Detect which cell encompasses the target text, then output its [x, y] center coordinate. 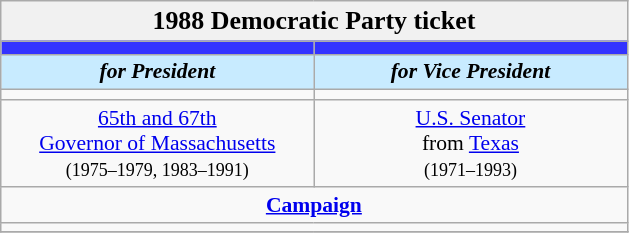
Campaign [314, 205]
65th and 67thGovernor of Massachusetts(1975–1979, 1983–1991) [158, 144]
for President [158, 72]
for Vice President [470, 72]
1988 Democratic Party ticket [314, 21]
U.S. Senatorfrom Texas(1971–1993) [470, 144]
